Provide the (X, Y) coordinate of the cell's center where the given text is located.  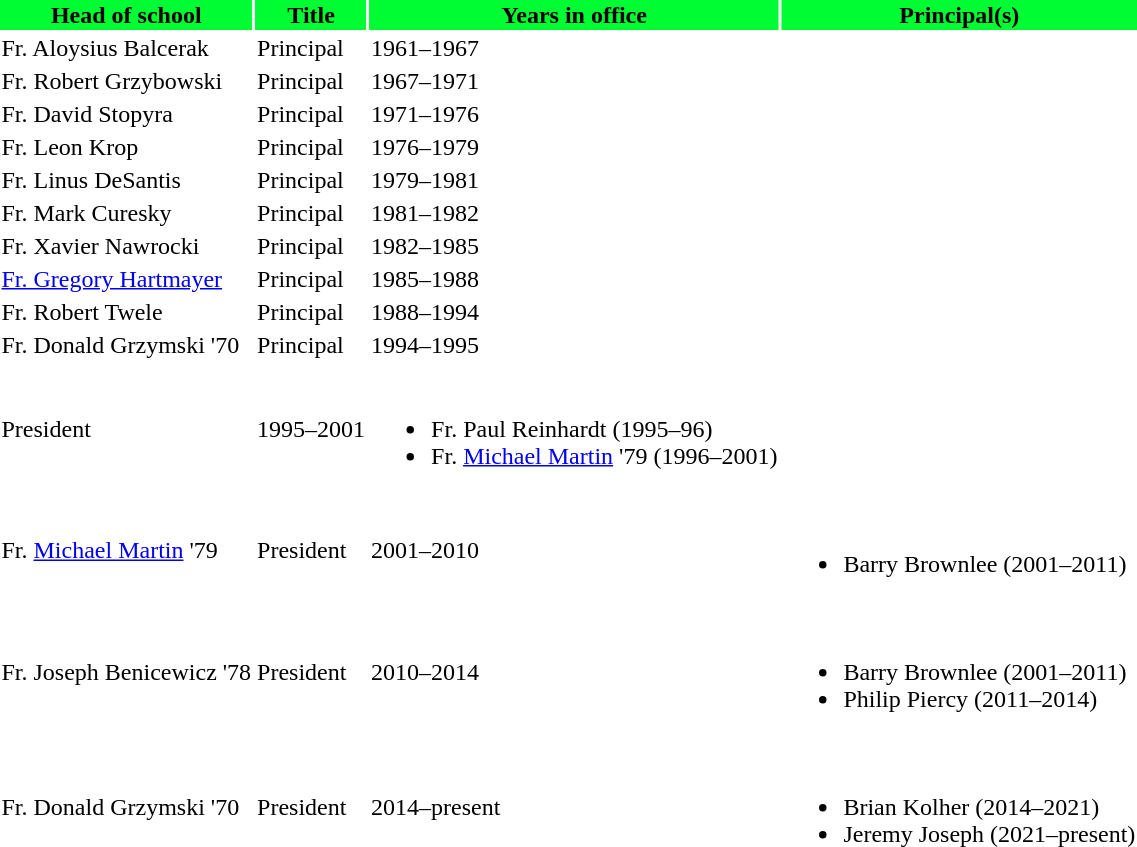
Fr. Aloysius Balcerak (126, 48)
Fr. Gregory Hartmayer (126, 279)
1995–2001 (312, 429)
1981–1982 (574, 213)
1961–1967 (574, 48)
Fr. Xavier Nawrocki (126, 246)
1967–1971 (574, 81)
2010–2014 (574, 672)
Fr. Paul Reinhardt (1995–96)Fr. Michael Martin '79 (1996–2001) (574, 429)
Fr. Robert Grzybowski (126, 81)
Barry Brownlee (2001–2011) (960, 550)
Fr. Joseph Benicewicz '78 (126, 672)
Fr. Robert Twele (126, 312)
Fr. Michael Martin '79 (126, 550)
1982–1985 (574, 246)
Years in office (574, 15)
Fr. David Stopyra (126, 114)
1976–1979 (574, 147)
1971–1976 (574, 114)
Fr. Mark Curesky (126, 213)
1988–1994 (574, 312)
2001–2010 (574, 550)
Title (312, 15)
1985–1988 (574, 279)
Fr. Leon Krop (126, 147)
Barry Brownlee (2001–2011)Philip Piercy (2011–2014) (960, 672)
1979–1981 (574, 180)
Fr. Linus DeSantis (126, 180)
Head of school (126, 15)
Fr. Donald Grzymski '70 (126, 345)
Principal(s) (960, 15)
1994–1995 (574, 345)
